Extract the (X, Y) coordinate from the center of the cell holding the provided text.  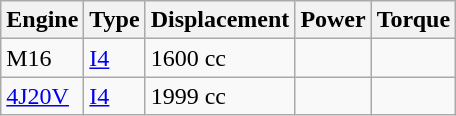
Type (114, 20)
1600 cc (220, 58)
1999 cc (220, 96)
Torque (413, 20)
M16 (42, 58)
Displacement (220, 20)
4J20V (42, 96)
Power (333, 20)
Engine (42, 20)
